Return the [X, Y] coordinate for the center point of the cell that contains the specified text.  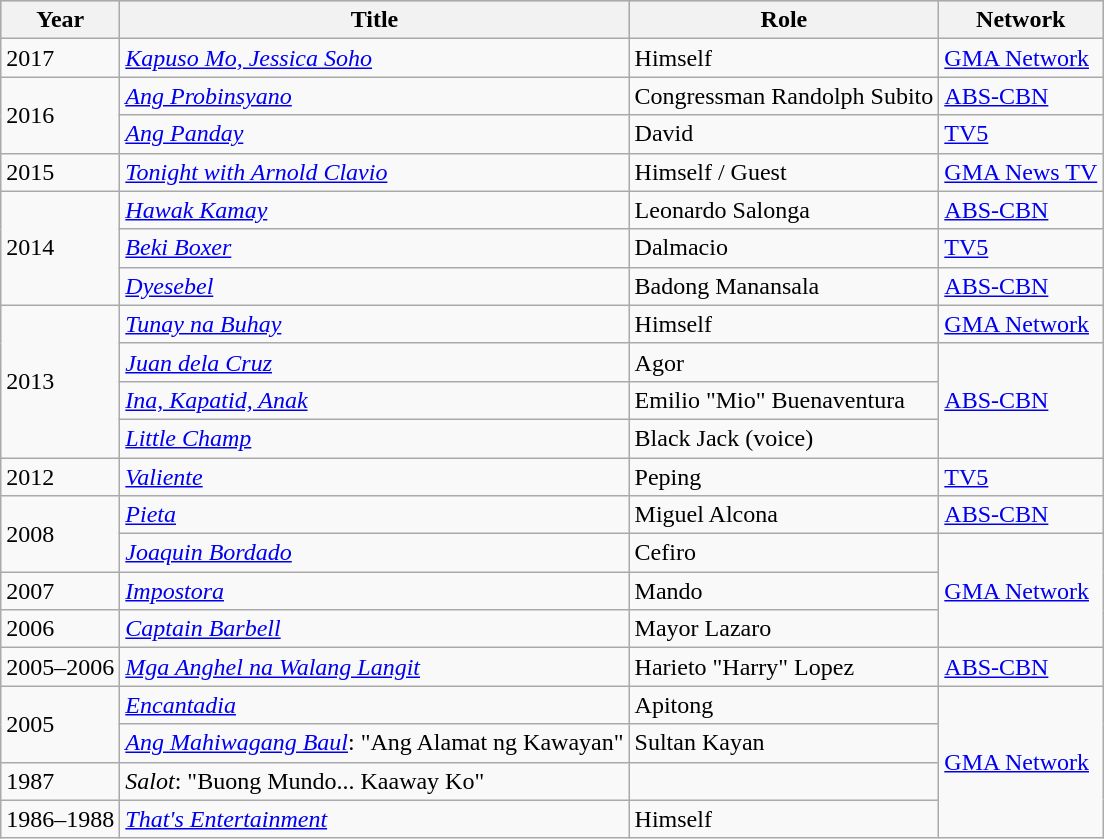
Salot: "Buong Mundo... Kaaway Ko" [374, 781]
Impostora [374, 591]
Encantadia [374, 705]
1986–1988 [60, 819]
2008 [60, 534]
Cefiro [784, 553]
2005 [60, 724]
Mando [784, 591]
Emilio "Mio" Buenaventura [784, 400]
Role [784, 20]
Hawak Kamay [374, 210]
Badong Manansala [784, 286]
Apitong [784, 705]
Kapuso Mo, Jessica Soho [374, 58]
Agor [784, 362]
That's Entertainment [374, 819]
Pieta [374, 515]
Mga Anghel na Walang Langit [374, 667]
Ina, Kapatid, Anak [374, 400]
David [784, 134]
Miguel Alcona [784, 515]
2014 [60, 248]
Beki Boxer [374, 248]
Ang Probinsyano [374, 96]
2017 [60, 58]
Title [374, 20]
1987 [60, 781]
Ang Panday [374, 134]
GMA News TV [1021, 172]
Captain Barbell [374, 629]
Sultan Kayan [784, 743]
Leonardo Salonga [784, 210]
2015 [60, 172]
Ang Mahiwagang Baul: "Ang Alamat ng Kawayan" [374, 743]
2012 [60, 477]
Little Champ [374, 438]
Year [60, 20]
Black Jack (voice) [784, 438]
Joaquin Bordado [374, 553]
Valiente [374, 477]
Network [1021, 20]
Tunay na Buhay [374, 324]
Peping [784, 477]
Juan dela Cruz [374, 362]
Dalmacio [784, 248]
2007 [60, 591]
2016 [60, 115]
Himself / Guest [784, 172]
Dyesebel [374, 286]
Harieto "Harry" Lopez [784, 667]
Congressman Randolph Subito [784, 96]
2005–2006 [60, 667]
2013 [60, 381]
2006 [60, 629]
Tonight with Arnold Clavio [374, 172]
Mayor Lazaro [784, 629]
